Determine the [X, Y] coordinate at the center of the cell enclosing the given text.  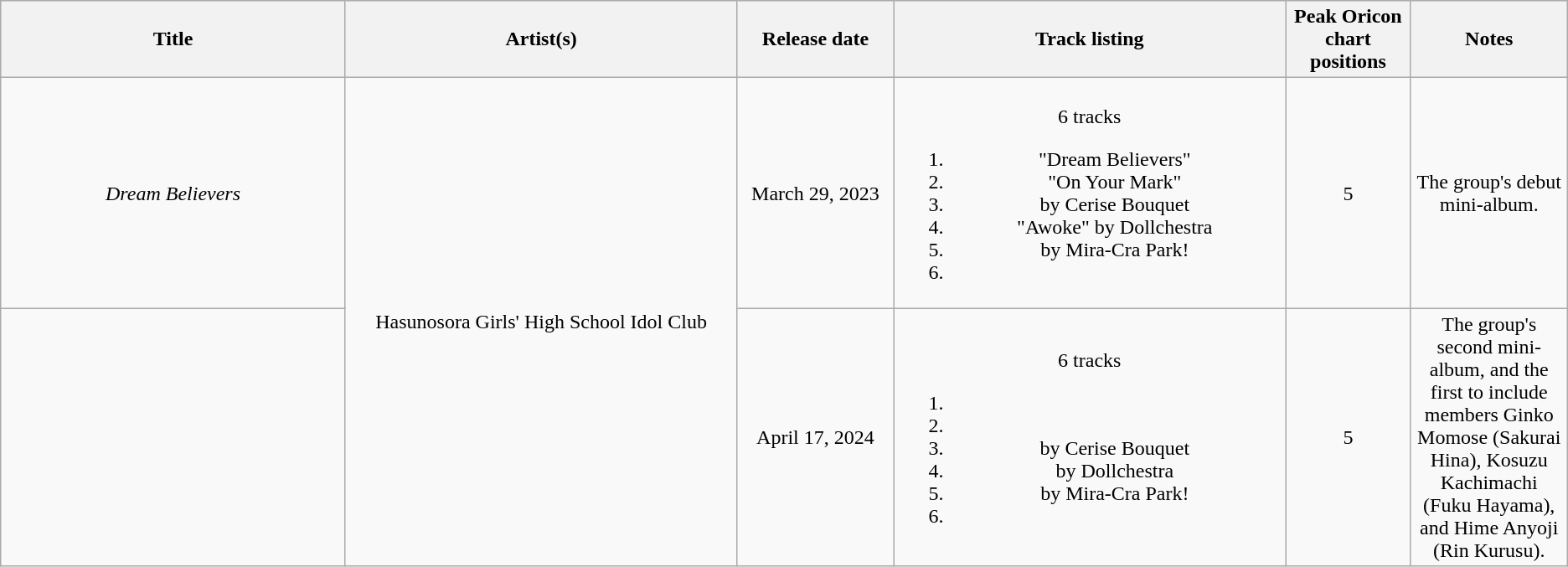
March 29, 2023 [816, 193]
Release date [816, 39]
April 17, 2024 [816, 437]
Dream Believers [173, 193]
Artist(s) [541, 39]
The group's debut mini-album. [1489, 193]
Track listing [1090, 39]
Title [173, 39]
6 tracks by Cerise Bouquet by Dollchestra by Mira-Cra Park! [1090, 437]
Notes [1489, 39]
Peak Oriconchart positions [1349, 39]
Hasunosora Girls' High School Idol Club [541, 322]
6 tracks"Dream Believers""On Your Mark" by Cerise Bouquet"Awoke" by Dollchestra by Mira-Cra Park! [1090, 193]
